Locate the cell with the specified text and output its [X, Y] center coordinate. 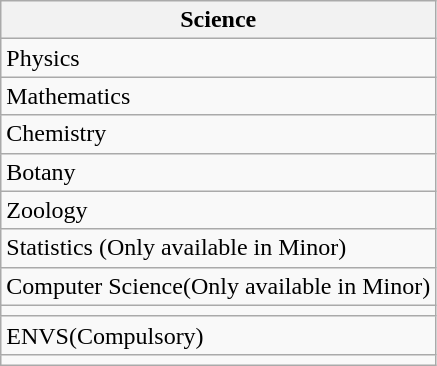
Science [218, 20]
Physics [218, 58]
Zoology [218, 210]
Computer Science(Only available in Minor) [218, 286]
Botany [218, 172]
Chemistry [218, 134]
Mathematics [218, 96]
ENVS(Compulsory) [218, 335]
Statistics (Only available in Minor) [218, 248]
